Provide the [X, Y] coordinate of the cell's center where the given text is located.  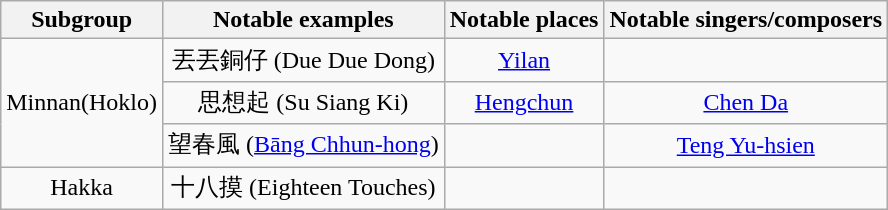
Teng Yu-hsien [746, 146]
Notable places [524, 20]
Yilan [524, 60]
Chen Da [746, 102]
思想起 (Su Siang Ki) [303, 102]
十八摸 (Eighteen Touches) [303, 188]
丟丟銅仔 (Due Due Dong) [303, 60]
Hengchun [524, 102]
Notable singers/composers [746, 20]
望春風 (Bāng Chhun-hong) [303, 146]
Hakka [82, 188]
Notable examples [303, 20]
Minnan(Hoklo) [82, 103]
Subgroup [82, 20]
